Identify which cell holds the provided text, then report its (x, y) central coordinate. 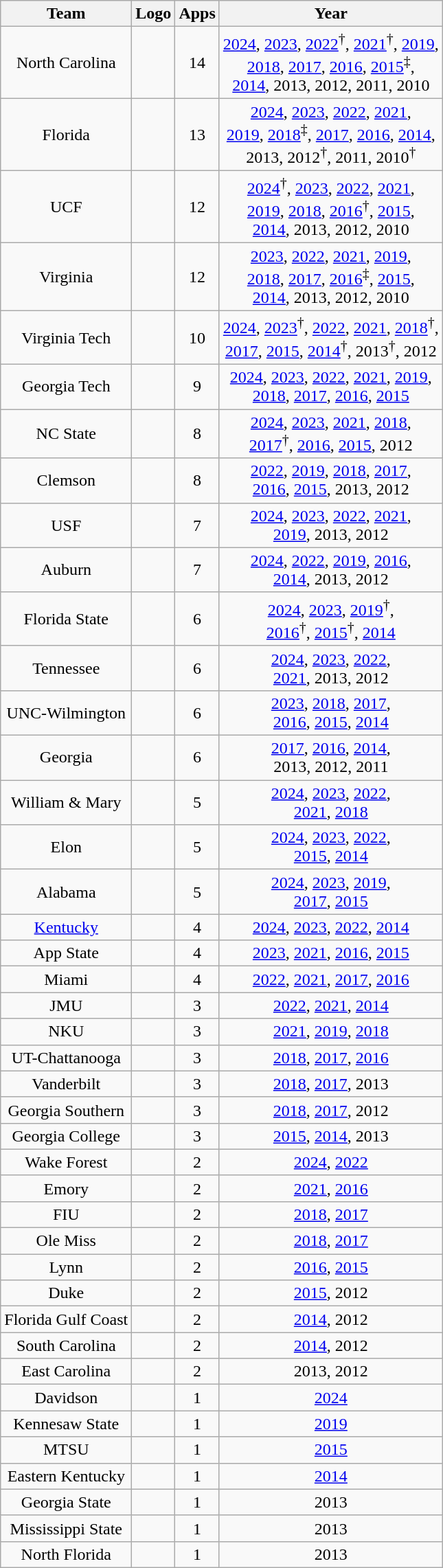
Alabama (66, 891)
Apps (197, 14)
FIU (66, 1214)
2024, 2023, 2022,2015, 2014 (331, 848)
NKU (66, 1032)
Florida (66, 135)
East Carolina (66, 1372)
2022, 2021, 2014 (331, 1005)
2013, 2012 (331, 1372)
2024, 2023, 2022, 2014 (331, 927)
Georgia Tech (66, 387)
2024, 2022 (331, 1162)
USF (66, 525)
UNC-Wilmington (66, 713)
Georgia College (66, 1136)
2024†, 2023, 2022, 2021,2019, 2018, 2016†, 2015,2014, 2013, 2012, 2010 (331, 207)
Eastern Kentucky (66, 1476)
2024, 2023, 2022, 2021,2019, 2018‡, 2017, 2016, 2014,2013, 2012†, 2011, 2010† (331, 135)
NC State (66, 434)
UCF (66, 207)
2016, 2015 (331, 1267)
Logo (154, 14)
2019 (331, 1424)
Year (331, 14)
MTSU (66, 1450)
2024, 2022, 2019, 2016,2014, 2013, 2012 (331, 570)
13 (197, 135)
Tennessee (66, 668)
South Carolina (66, 1345)
Virginia Tech (66, 338)
2023, 2021, 2016, 2015 (331, 953)
Duke (66, 1293)
North Florida (66, 1554)
2024, 2023†, 2022, 2021, 2018†,2017, 2015, 2014†, 2013†, 2012 (331, 338)
Ole Miss (66, 1241)
Clemson (66, 481)
Auburn (66, 570)
2018, 2017, 2012 (331, 1110)
Florida Gulf Coast (66, 1319)
2015, 2014, 2013 (331, 1136)
Wake Forest (66, 1162)
Vanderbilt (66, 1084)
14 (197, 63)
App State (66, 953)
Elon (66, 848)
Kennesaw State (66, 1424)
Emory (66, 1188)
Kentucky (66, 927)
2014 (331, 1476)
2024, 2023, 2021, 2018,2017†, 2016, 2015, 2012 (331, 434)
Mississippi State (66, 1528)
William & Mary (66, 802)
9 (197, 387)
2017, 2016, 2014,2013, 2012, 2011 (331, 758)
2021, 2019, 2018 (331, 1032)
2024, 2023, 2022†, 2021†, 2019,2018, 2017, 2016, 2015‡, 2014, 2013, 2012, 2011, 2010 (331, 63)
Georgia (66, 758)
2024 (331, 1398)
Georgia Southern (66, 1110)
2024, 2023, 2022,2021, 2018 (331, 802)
JMU (66, 1005)
2021, 2016 (331, 1188)
Georgia State (66, 1502)
10 (197, 338)
Team (66, 14)
2024, 2023, 2022, 2021, 2019,2018, 2017, 2016, 2015 (331, 387)
Virginia (66, 277)
2024, 2023, 2019,2017, 2015 (331, 891)
Lynn (66, 1267)
Florida State (66, 619)
2018, 2017, 2013 (331, 1084)
UT-Chattanooga (66, 1058)
2023, 2018, 2017,2016, 2015, 2014 (331, 713)
Miami (66, 979)
2015 (331, 1450)
Davidson (66, 1398)
2023, 2022, 2021, 2019,2018, 2017, 2016‡, 2015,2014, 2013, 2012, 2010 (331, 277)
2018, 2017, 2016 (331, 1058)
North Carolina (66, 63)
2024, 2023, 2022, 2021,2019, 2013, 2012 (331, 525)
2022, 2019, 2018, 2017,2016, 2015, 2013, 2012 (331, 481)
2024, 2023, 2019†,2016†, 2015†, 2014 (331, 619)
2024, 2023, 2022,2021, 2013, 2012 (331, 668)
2022, 2021, 2017, 2016 (331, 979)
2015, 2012 (331, 1293)
